Return the (X, Y) coordinate for the center point of the cell that contains the specified text.  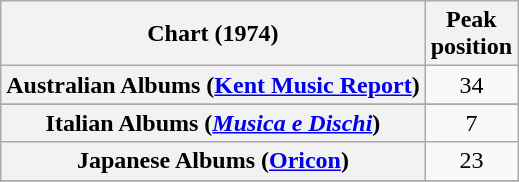
Italian Albums (Musica e Dischi) (213, 123)
23 (471, 161)
Australian Albums (Kent Music Report) (213, 85)
Chart (1974) (213, 34)
Japanese Albums (Oricon) (213, 161)
7 (471, 123)
34 (471, 85)
Peakposition (471, 34)
